For the text-containing cell, return its midpoint in (x, y) coordinate format. 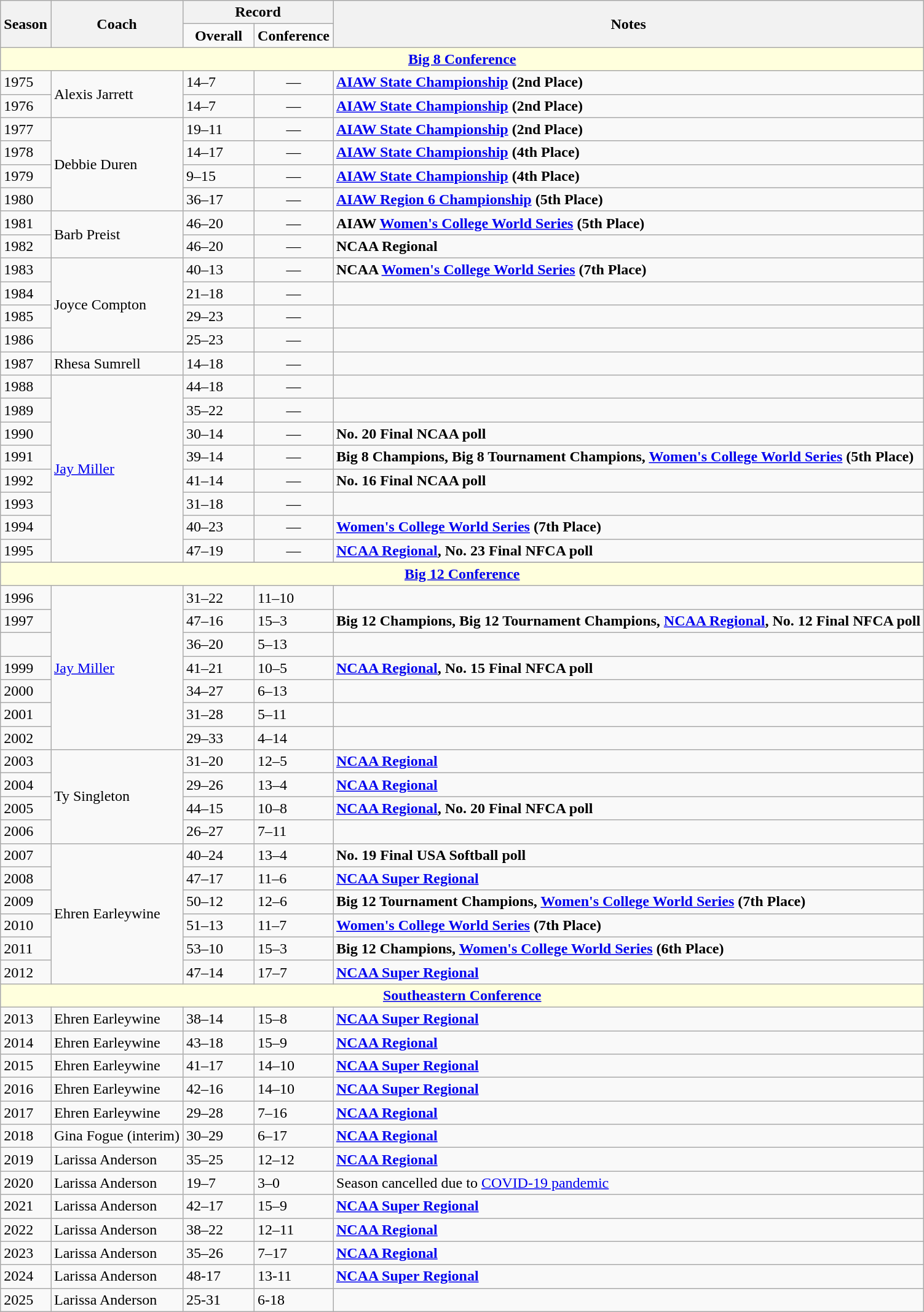
29–26 (219, 785)
7–11 (294, 832)
41–17 (219, 1066)
38–22 (219, 1230)
47–16 (219, 621)
44–18 (219, 387)
31–20 (219, 761)
4–14 (294, 738)
2025 (26, 1300)
11–7 (294, 925)
44–15 (219, 808)
11–6 (294, 878)
2017 (26, 1113)
2022 (26, 1230)
51–13 (219, 925)
2019 (26, 1159)
26–27 (219, 832)
Rhesa Sumrell (117, 364)
NCAA Regional, No. 23 Final NFCA poll (628, 551)
17–7 (294, 972)
1984 (26, 293)
35–22 (219, 410)
29–28 (219, 1113)
36–17 (219, 199)
1996 (26, 597)
41–21 (219, 667)
Big 8 Champions, Big 8 Tournament Champions, Women's College World Series (5th Place) (628, 457)
2003 (26, 761)
2012 (26, 972)
2010 (26, 925)
1979 (26, 176)
42–17 (219, 1206)
2004 (26, 785)
1989 (26, 410)
Alexis Jarrett (117, 94)
34–27 (219, 691)
1978 (26, 153)
2000 (26, 691)
31–18 (219, 504)
2014 (26, 1043)
30–29 (219, 1136)
6-18 (294, 1300)
2024 (26, 1276)
NCAA Women's College World Series (7th Place) (628, 269)
1980 (26, 199)
1975 (26, 82)
10–5 (294, 667)
Debbie Duren (117, 164)
2015 (26, 1066)
Season (26, 24)
1976 (26, 106)
3–0 (294, 1183)
Season cancelled due to COVID-19 pandemic (628, 1183)
Big 12 Tournament Champions, Women's College World Series (7th Place) (628, 902)
21–18 (219, 293)
No. 16 Final NCAA poll (628, 480)
1991 (26, 457)
50–12 (219, 902)
12–6 (294, 902)
35–26 (219, 1253)
14–17 (219, 153)
30–14 (219, 434)
19–7 (219, 1183)
29–33 (219, 738)
2006 (26, 832)
5–13 (294, 644)
48-17 (219, 1276)
43–18 (219, 1043)
31–28 (219, 715)
12–5 (294, 761)
NCAA Regional, No. 20 Final NFCA poll (628, 808)
12–12 (294, 1159)
2001 (26, 715)
14–18 (219, 364)
1986 (26, 340)
1997 (26, 621)
AIAW Women's College World Series (5th Place) (628, 223)
42–16 (219, 1089)
2007 (26, 855)
35–25 (219, 1159)
10–8 (294, 808)
Coach (117, 24)
47–14 (219, 972)
1987 (26, 364)
2009 (26, 902)
1999 (26, 667)
29–23 (219, 317)
2018 (26, 1136)
2020 (26, 1183)
1982 (26, 246)
1990 (26, 434)
1985 (26, 317)
5–11 (294, 715)
1983 (26, 269)
Barb Preist (117, 234)
47–17 (219, 878)
2016 (26, 1089)
1993 (26, 504)
47–19 (219, 551)
40–23 (219, 527)
6–17 (294, 1136)
7–17 (294, 1253)
25-31 (219, 1300)
2023 (26, 1253)
2011 (26, 948)
38–14 (219, 1019)
Overall (219, 36)
9–15 (219, 176)
1981 (26, 223)
Big 8 Conference (462, 59)
Notes (628, 24)
No. 20 Final NCAA poll (628, 434)
15–8 (294, 1019)
40–13 (219, 269)
6–13 (294, 691)
53–10 (219, 948)
2021 (26, 1206)
7–16 (294, 1113)
Record (258, 12)
12–11 (294, 1230)
Conference (294, 36)
25–23 (219, 340)
1992 (26, 480)
40–24 (219, 855)
11–10 (294, 597)
Big 12 Conference (462, 574)
2005 (26, 808)
2008 (26, 878)
2013 (26, 1019)
Gina Fogue (interim) (117, 1136)
Big 12 Champions, Women's College World Series (6th Place) (628, 948)
1977 (26, 129)
No. 19 Final USA Softball poll (628, 855)
41–14 (219, 480)
1994 (26, 527)
Joyce Compton (117, 304)
Big 12 Champions, Big 12 Tournament Champions, NCAA Regional, No. 12 Final NFCA poll (628, 621)
31–22 (219, 597)
39–14 (219, 457)
AIAW Region 6 Championship (5th Place) (628, 199)
13-11 (294, 1276)
Southeastern Conference (462, 995)
Ty Singleton (117, 797)
19–11 (219, 129)
2002 (26, 738)
36–20 (219, 644)
1995 (26, 551)
NCAA Regional, No. 15 Final NFCA poll (628, 667)
1988 (26, 387)
